Provide the (X, Y) coordinate of the cell's center where the given text is located.  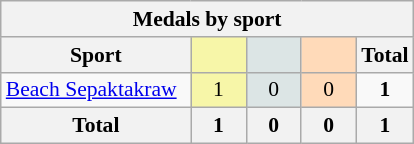
Medals by sport (208, 19)
Beach Sepaktakraw (96, 90)
Sport (96, 55)
